Extract the [X, Y] coordinate from the center of the cell holding the provided text.  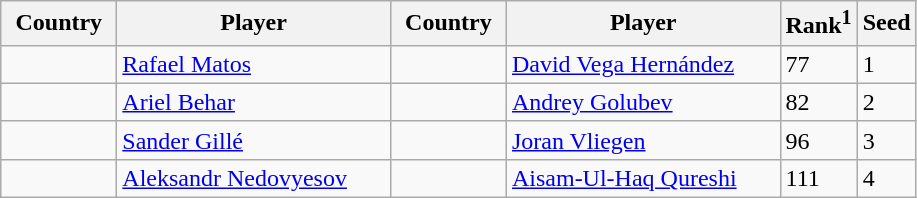
77 [818, 64]
Andrey Golubev [643, 102]
Sander Gillé [254, 140]
111 [818, 178]
2 [886, 102]
Aleksandr Nedovyesov [254, 178]
Joran Vliegen [643, 140]
1 [886, 64]
Rank1 [818, 24]
82 [818, 102]
4 [886, 178]
Ariel Behar [254, 102]
David Vega Hernández [643, 64]
Seed [886, 24]
Rafael Matos [254, 64]
Aisam-Ul-Haq Qureshi [643, 178]
96 [818, 140]
3 [886, 140]
